Detect which cell encompasses the target text, then output its (X, Y) center coordinate. 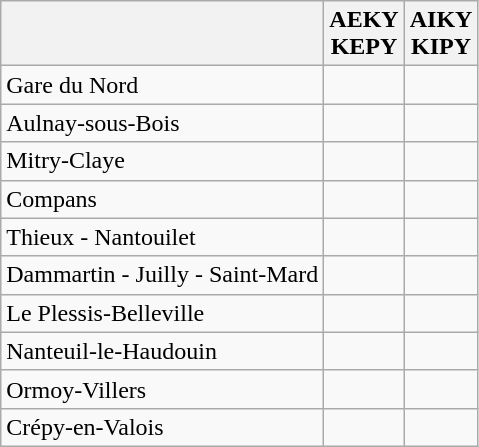
Thieux - Nantouilet (162, 237)
Nanteuil-le-Haudouin (162, 351)
AEKYKEPY (364, 34)
Ormoy-Villers (162, 389)
Crépy-en-Valois (162, 427)
Dammartin - Juilly - Saint-Mard (162, 275)
Le Plessis-Belleville (162, 313)
Gare du Nord (162, 85)
Compans (162, 199)
Aulnay-sous-Bois (162, 123)
AIKYKIPY (441, 34)
Mitry-Claye (162, 161)
